Return the [x, y] coordinate for the center point of the cell that contains the specified text.  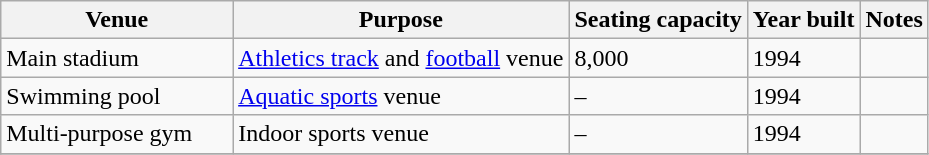
Seating capacity [658, 20]
Aquatic sports venue [401, 96]
Main stadium [117, 58]
Year built [804, 20]
Multi-purpose gym [117, 134]
8,000 [658, 58]
Athletics track and football venue [401, 58]
Notes [894, 20]
Venue [117, 20]
Swimming pool [117, 96]
Purpose [401, 20]
Indoor sports venue [401, 134]
